Extract the (X, Y) coordinate from the center of the cell holding the provided text.  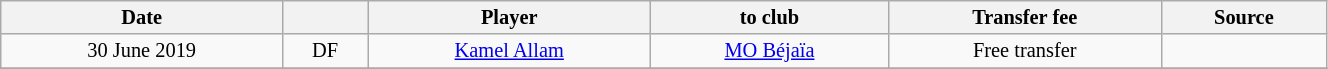
Kamel Allam (510, 51)
MO Béjaïa (770, 51)
Player (510, 17)
Date (142, 17)
30 June 2019 (142, 51)
Source (1244, 17)
to club (770, 17)
DF (326, 51)
Free transfer (1024, 51)
Transfer fee (1024, 17)
